Search for the cell housing the specified text and yield its [x, y] center coordinate. 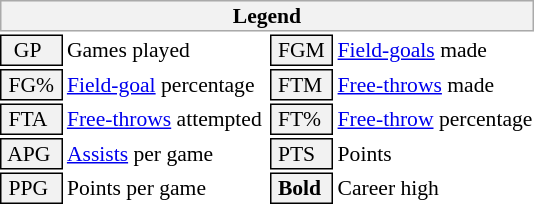
Free-throws made [435, 85]
Field-goals made [435, 50]
FTA [31, 120]
FG% [31, 85]
Career high [435, 188]
Points [435, 154]
Field-goal percentage [166, 85]
PPG [31, 188]
Points per game [166, 188]
APG [31, 154]
Bold [302, 188]
Legend [267, 16]
FTM [302, 85]
FGM [302, 50]
GP [31, 50]
Games played [166, 50]
Assists per game [166, 154]
FT% [302, 120]
PTS [302, 154]
Free-throw percentage [435, 120]
Free-throws attempted [166, 120]
